Output the (X, Y) coordinate of the center of the cell containing the given text.  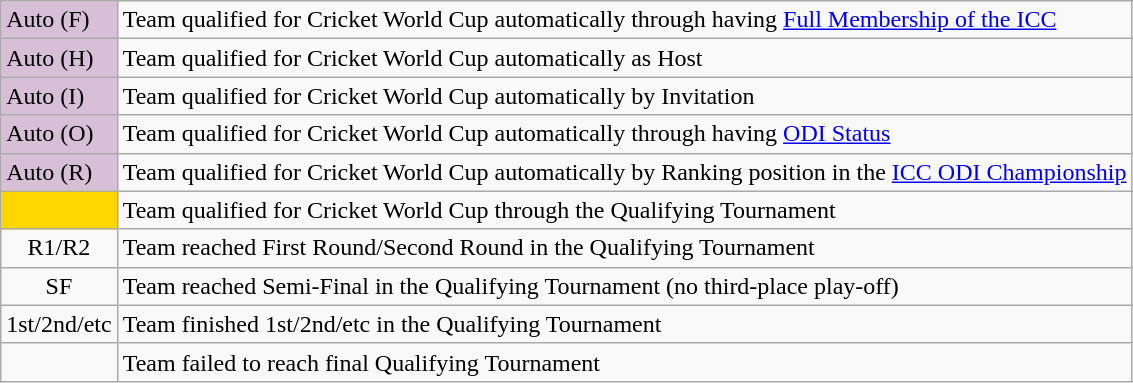
Auto (F) (59, 20)
Auto (I) (59, 96)
Team reached First Round/Second Round in the Qualifying Tournament (624, 248)
Auto (O) (59, 134)
Team qualified for Cricket World Cup automatically as Host (624, 58)
R1/R2 (59, 248)
Team failed to reach final Qualifying Tournament (624, 362)
Team finished 1st/2nd/etc in the Qualifying Tournament (624, 324)
Team qualified for Cricket World Cup automatically by Invitation (624, 96)
Team qualified for Cricket World Cup automatically through having ODI Status (624, 134)
Team qualified for Cricket World Cup automatically through having Full Membership of the ICC (624, 20)
SF (59, 286)
1st/2nd/etc (59, 324)
Auto (H) (59, 58)
Team qualified for Cricket World Cup automatically by Ranking position in the ICC ODI Championship (624, 172)
Team qualified for Cricket World Cup through the Qualifying Tournament (624, 210)
Team reached Semi-Final in the Qualifying Tournament (no third-place play-off) (624, 286)
Auto (R) (59, 172)
